Return (x, y) of the center of cell containing provided text 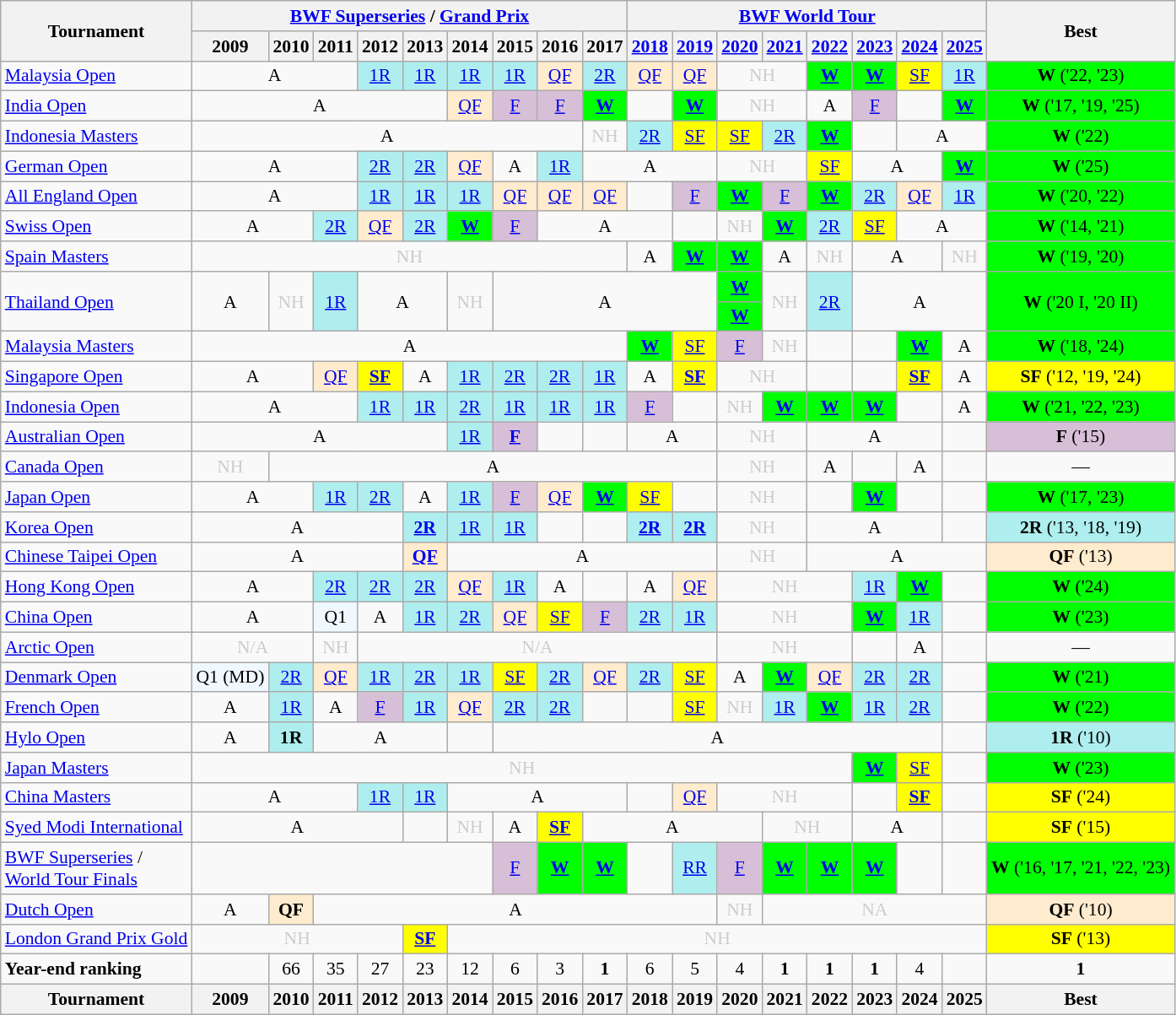
1R ('10) (1081, 737)
SF ('13) (1081, 939)
QF ('13) (1081, 557)
23 (425, 969)
Hylo Open (96, 737)
Spain Masters (96, 256)
Singapore Open (96, 377)
Dutch Open (96, 910)
3 (560, 969)
Malaysia Open (96, 76)
W ('17, '19, '25) (1081, 106)
27 (380, 969)
London Grand Prix Gold (96, 939)
W ('24) (1081, 587)
Korea Open (96, 527)
Chinese Taipei Open (96, 557)
Denmark Open (96, 678)
Japan Masters (96, 768)
RR (695, 869)
Indonesia Masters (96, 137)
F ('15) (1081, 437)
BWF Superseries / Grand Prix (409, 16)
W ('14, '21) (1081, 227)
Australian Open (96, 437)
2R ('13, '18, '19) (1081, 527)
Q1 (MD) (229, 678)
66 (290, 969)
NA (874, 910)
Q1 (336, 618)
China Masters (96, 797)
Thailand Open (96, 302)
SF ('12, '19, '24) (1081, 377)
12 (469, 969)
German Open (96, 166)
W ('19, '20) (1081, 256)
W ('25) (1081, 166)
W ('21) (1081, 678)
QF ('10) (1081, 910)
W ('20 I, '20 II) (1081, 302)
W ('22, '23) (1081, 76)
BWF Superseries /World Tour Finals (96, 869)
Hong Kong Open (96, 587)
Canada Open (96, 467)
Year-end ranking (96, 969)
35 (336, 969)
China Open (96, 618)
W ('16, '17, '21, '22, '23) (1081, 869)
Swiss Open (96, 227)
W ('20, '22) (1081, 197)
Japan Open (96, 497)
India Open (96, 106)
SF ('15) (1081, 828)
W ('18, '24) (1081, 347)
W ('17, '23) (1081, 497)
Arctic Open (96, 647)
French Open (96, 708)
W ('21, '22, '23) (1081, 407)
BWF World Tour (807, 16)
Indonesia Open (96, 407)
Syed Modi International (96, 828)
SF ('24) (1081, 797)
5 (695, 969)
Malaysia Masters (96, 347)
All England Open (96, 197)
